Detect which cell encompasses the target text, then output its [X, Y] center coordinate. 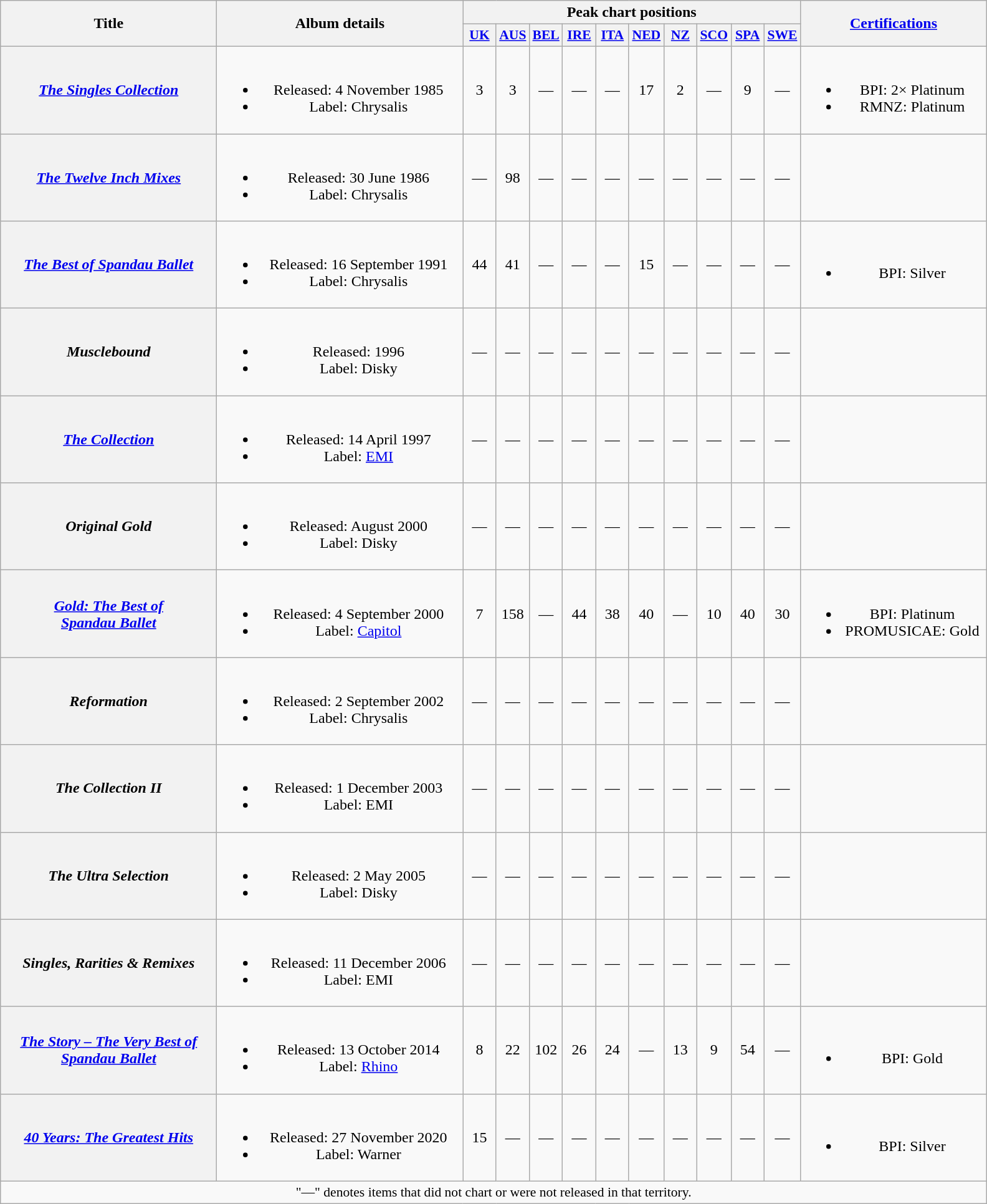
8 [480, 1050]
UK [480, 36]
Released: 11 December 2006Label: EMI [340, 963]
98 [512, 177]
13 [680, 1050]
AUS [512, 36]
The Twelve Inch Mixes [108, 177]
Singles, Rarities & Remixes [108, 963]
NZ [680, 36]
22 [512, 1050]
Released: 27 November 2020Label: Warner [340, 1137]
17 [646, 90]
BPI: 2× PlatinumRMNZ: Platinum [894, 90]
40 Years: The Greatest Hits [108, 1137]
Original Gold [108, 527]
ITA [612, 36]
The Singles Collection [108, 90]
Released: 4 November 1985Label: Chrysalis [340, 90]
The Story – The Very Best of Spandau Ballet [108, 1050]
54 [748, 1050]
The Best of Spandau Ballet [108, 265]
2 [680, 90]
Released: 2 May 2005Label: Disky [340, 876]
Released: 16 September 1991Label: Chrysalis [340, 265]
41 [512, 265]
BPI: Gold [894, 1050]
Released: 1 December 2003Label: EMI [340, 788]
Released: 13 October 2014Label: Rhino [340, 1050]
10 [714, 614]
Released: 2 September 2002Label: Chrysalis [340, 701]
26 [579, 1050]
BPI: PlatinumPROMUSICAE: Gold [894, 614]
Reformation [108, 701]
"—" denotes items that did not chart or were not released in that territory. [493, 1192]
38 [612, 614]
Musclebound [108, 352]
Gold: The Best ofSpandau Ballet [108, 614]
Released: 1996Label: Disky [340, 352]
24 [612, 1050]
Released: 30 June 1986Label: Chrysalis [340, 177]
The Ultra Selection [108, 876]
Title [108, 24]
SPA [748, 36]
Released: August 2000Label: Disky [340, 527]
SCO [714, 36]
7 [480, 614]
Released: 14 April 1997Label: EMI [340, 439]
BEL [546, 36]
The Collection [108, 439]
The Collection II [108, 788]
Released: 4 September 2000Label: Capitol [340, 614]
IRE [579, 36]
Certifications [894, 24]
30 [782, 614]
158 [512, 614]
102 [546, 1050]
SWE [782, 36]
Album details [340, 24]
NED [646, 36]
Peak chart positions [632, 12]
